Find where the given text appears and provide that cell's center as [X, Y] coordinate. 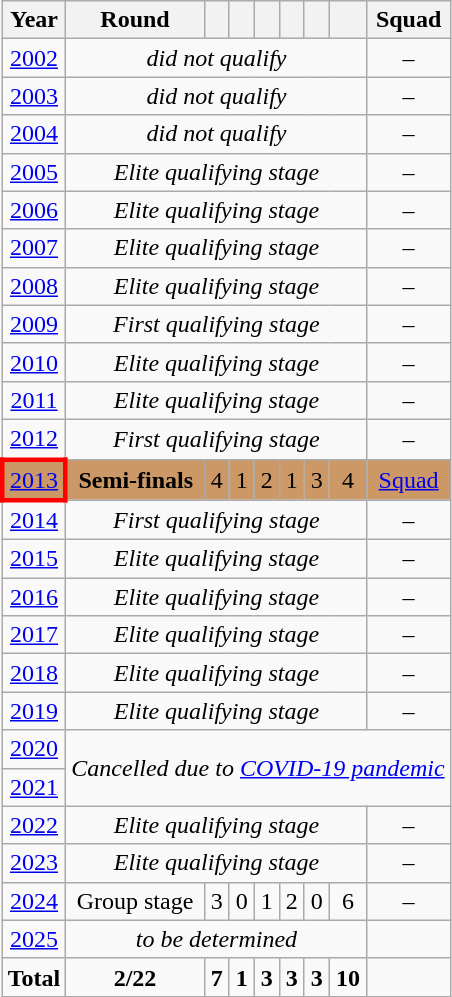
Cancelled due to COVID-19 pandemic [258, 768]
2015 [34, 559]
Year [34, 20]
2009 [34, 324]
2021 [34, 787]
2014 [34, 520]
2018 [34, 673]
2006 [34, 210]
2005 [34, 172]
to be determined [216, 939]
10 [348, 977]
2013 [34, 480]
2011 [34, 400]
6 [348, 901]
Semi-finals [135, 480]
2003 [34, 96]
Round [135, 20]
2025 [34, 939]
2019 [34, 711]
2024 [34, 901]
2020 [34, 749]
2017 [34, 635]
2022 [34, 825]
2010 [34, 362]
2016 [34, 597]
7 [216, 977]
2004 [34, 134]
2008 [34, 286]
Group stage [135, 901]
2007 [34, 248]
2002 [34, 58]
2012 [34, 439]
2/22 [135, 977]
Total [34, 977]
2023 [34, 863]
